Scan for the cell matching the given text and deliver its (X, Y) coordinate at center. 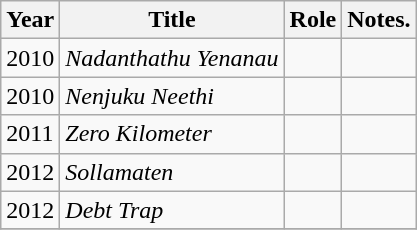
Role (313, 20)
2011 (30, 134)
Year (30, 20)
Nadanthathu Yenanau (172, 58)
Notes. (379, 20)
Debt Trap (172, 210)
Zero Kilometer (172, 134)
Nenjuku Neethi (172, 96)
Sollamaten (172, 172)
Title (172, 20)
